Scan for the cell matching the given text and deliver its (X, Y) coordinate at center. 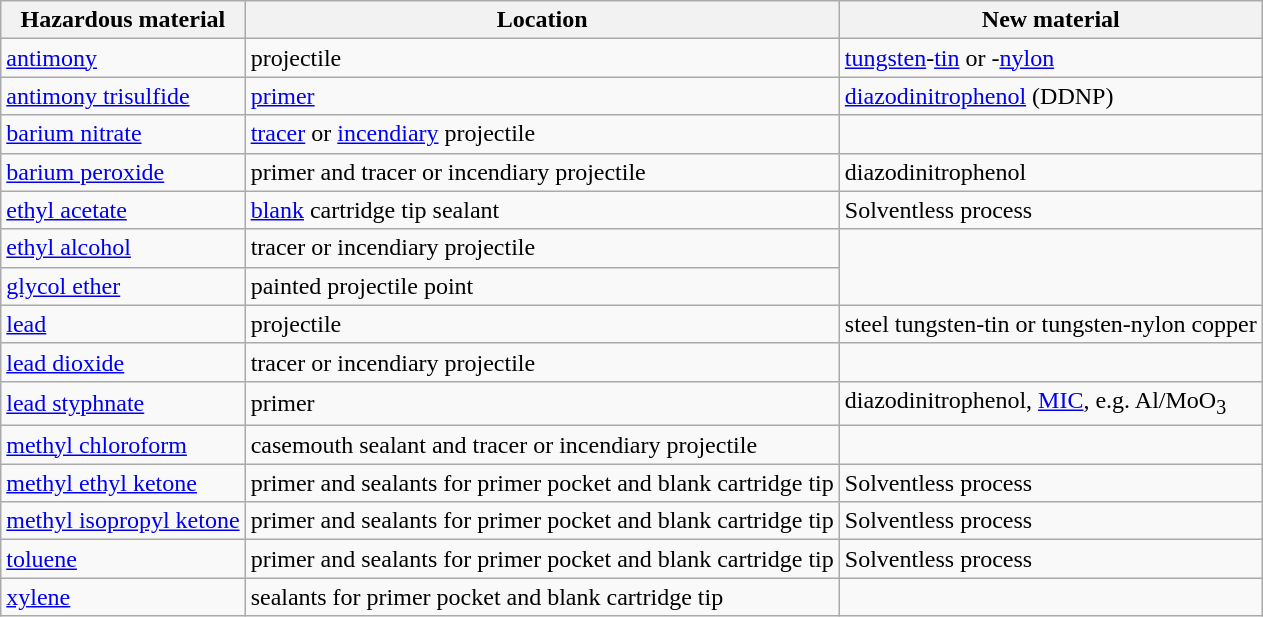
painted projectile point (542, 286)
casemouth sealant and tracer or incendiary projectile (542, 445)
lead (123, 324)
methyl isopropyl ketone (123, 521)
primer and tracer or incendiary projectile (542, 172)
blank cartridge tip sealant (542, 210)
tungsten-tin or -nylon (1050, 58)
diazodinitrophenol, MIC, e.g. Al/MoO3 (1050, 403)
barium nitrate (123, 134)
antimony (123, 58)
glycol ether (123, 286)
methyl ethyl ketone (123, 483)
diazodinitrophenol (1050, 172)
Hazardous material (123, 20)
ethyl alcohol (123, 248)
lead styphnate (123, 403)
sealants for primer pocket and blank cartridge tip (542, 597)
New material (1050, 20)
xylene (123, 597)
barium peroxide (123, 172)
diazodinitrophenol (DDNP) (1050, 96)
steel tungsten-tin or tungsten-nylon copper (1050, 324)
Location (542, 20)
toluene (123, 559)
ethyl acetate (123, 210)
lead dioxide (123, 362)
methyl chloroform (123, 445)
antimony trisulfide (123, 96)
